Scan for the cell matching the given text and deliver its [x, y] coordinate at center. 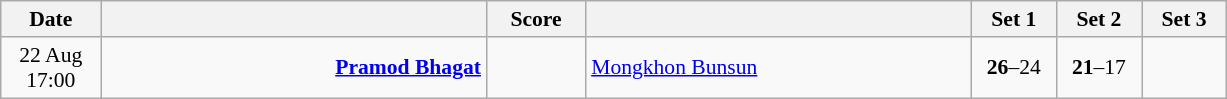
Score [536, 19]
Date [51, 19]
Set 2 [1098, 19]
Set 3 [1184, 19]
21–17 [1098, 68]
Set 1 [1014, 19]
Mongkhon Bunsun [778, 68]
22 Aug17:00 [51, 68]
26–24 [1014, 68]
Pramod Bhagat [294, 68]
